Return the (x, y) coordinate for the center point of the cell that contains the specified text.  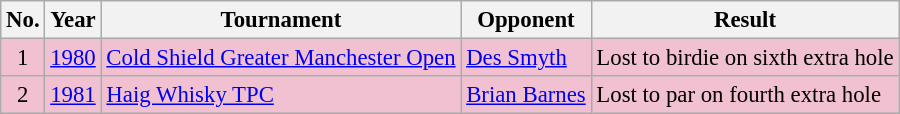
Result (745, 20)
Tournament (281, 20)
Brian Barnes (526, 95)
Des Smyth (526, 58)
Opponent (526, 20)
1980 (73, 58)
2 (23, 95)
1981 (73, 95)
Year (73, 20)
1 (23, 58)
No. (23, 20)
Cold Shield Greater Manchester Open (281, 58)
Lost to par on fourth extra hole (745, 95)
Lost to birdie on sixth extra hole (745, 58)
Haig Whisky TPC (281, 95)
